Output the (x, y) coordinate of the center of the cell containing the given text.  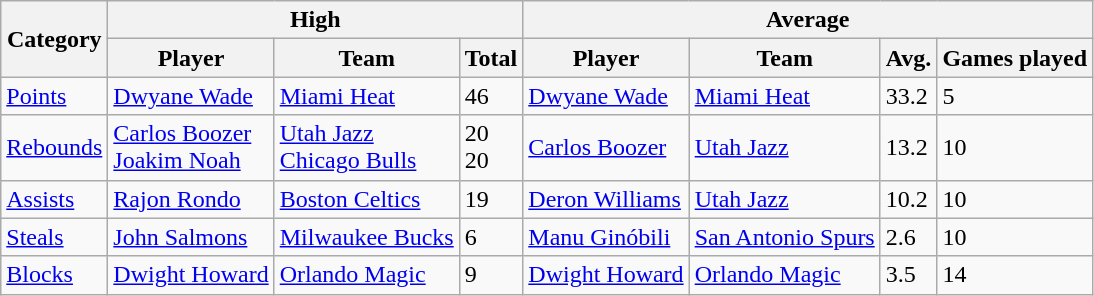
2020 (491, 148)
Utah JazzChicago Bulls (366, 148)
Points (54, 96)
Steals (54, 237)
Assists (54, 199)
33.2 (908, 96)
13.2 (908, 148)
Milwaukee Bucks (366, 237)
9 (491, 275)
10.2 (908, 199)
Total (491, 58)
2.6 (908, 237)
Category (54, 39)
Manu Ginóbili (606, 237)
Carlos Boozer (606, 148)
46 (491, 96)
John Salmons (191, 237)
San Antonio Spurs (784, 237)
5 (1015, 96)
Games played (1015, 58)
19 (491, 199)
Boston Celtics (366, 199)
14 (1015, 275)
6 (491, 237)
Average (808, 20)
Rebounds (54, 148)
Carlos BoozerJoakim Noah (191, 148)
Avg. (908, 58)
Deron Williams (606, 199)
Rajon Rondo (191, 199)
High (316, 20)
Blocks (54, 275)
3.5 (908, 275)
